Provide the (X, Y) coordinate of the cell's center where the given text is located.  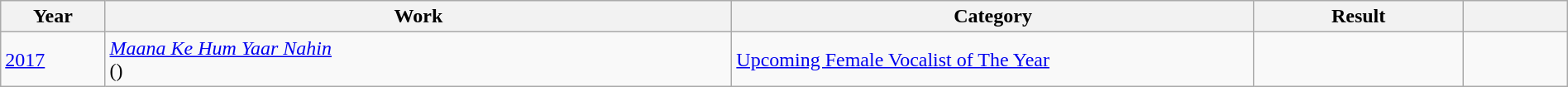
Category (993, 17)
2017 (53, 60)
Upcoming Female Vocalist of The Year (993, 60)
Maana Ke Hum Yaar Nahin () (418, 60)
Work (418, 17)
Result (1358, 17)
Year (53, 17)
